From the cell containing the given text, extract its center point as [X, Y] coordinate. 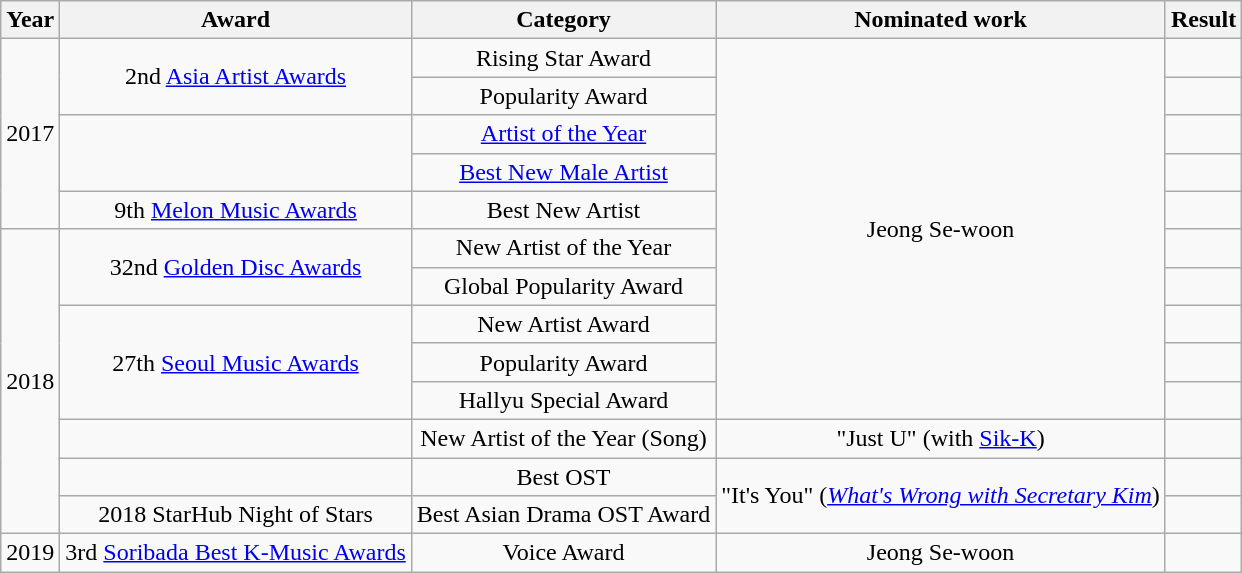
Year [30, 20]
Hallyu Special Award [563, 400]
2nd Asia Artist Awards [236, 77]
Artist of the Year [563, 134]
9th Melon Music Awards [236, 210]
Rising Star Award [563, 58]
2018 [30, 381]
27th Seoul Music Awards [236, 362]
Result [1203, 20]
32nd Golden Disc Awards [236, 267]
"Just U" (with Sik-K) [941, 438]
Best OST [563, 477]
"It's You" (What's Wrong with Secretary Kim) [941, 496]
New Artist of the Year [563, 248]
Voice Award [563, 553]
3rd Soribada Best K-Music Awards [236, 553]
Best Asian Drama OST Award [563, 515]
Category [563, 20]
2017 [30, 134]
2018 StarHub Night of Stars [236, 515]
Best New Male Artist [563, 172]
Award [236, 20]
Nominated work [941, 20]
2019 [30, 553]
Best New Artist [563, 210]
New Artist Award [563, 324]
New Artist of the Year (Song) [563, 438]
Global Popularity Award [563, 286]
